Extract the (x, y) coordinate from the center of the cell holding the provided text.  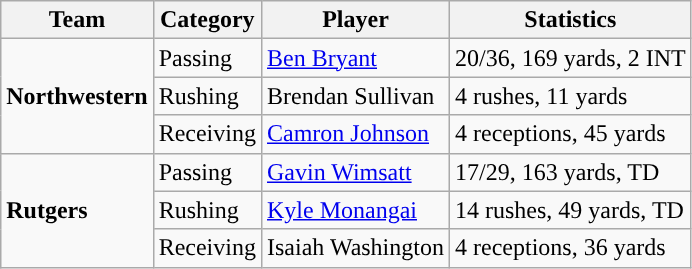
Player (355, 20)
Northwestern (77, 96)
4 receptions, 36 yards (570, 248)
Ben Bryant (355, 58)
Isaiah Washington (355, 248)
Camron Johnson (355, 134)
4 rushes, 11 yards (570, 96)
Rutgers (77, 210)
20/36, 169 yards, 2 INT (570, 58)
Gavin Wimsatt (355, 172)
17/29, 163 yards, TD (570, 172)
Brendan Sullivan (355, 96)
4 receptions, 45 yards (570, 134)
Category (207, 20)
Kyle Monangai (355, 210)
Team (77, 20)
Statistics (570, 20)
14 rushes, 49 yards, TD (570, 210)
